Identify which cell holds the provided text, then report its (X, Y) central coordinate. 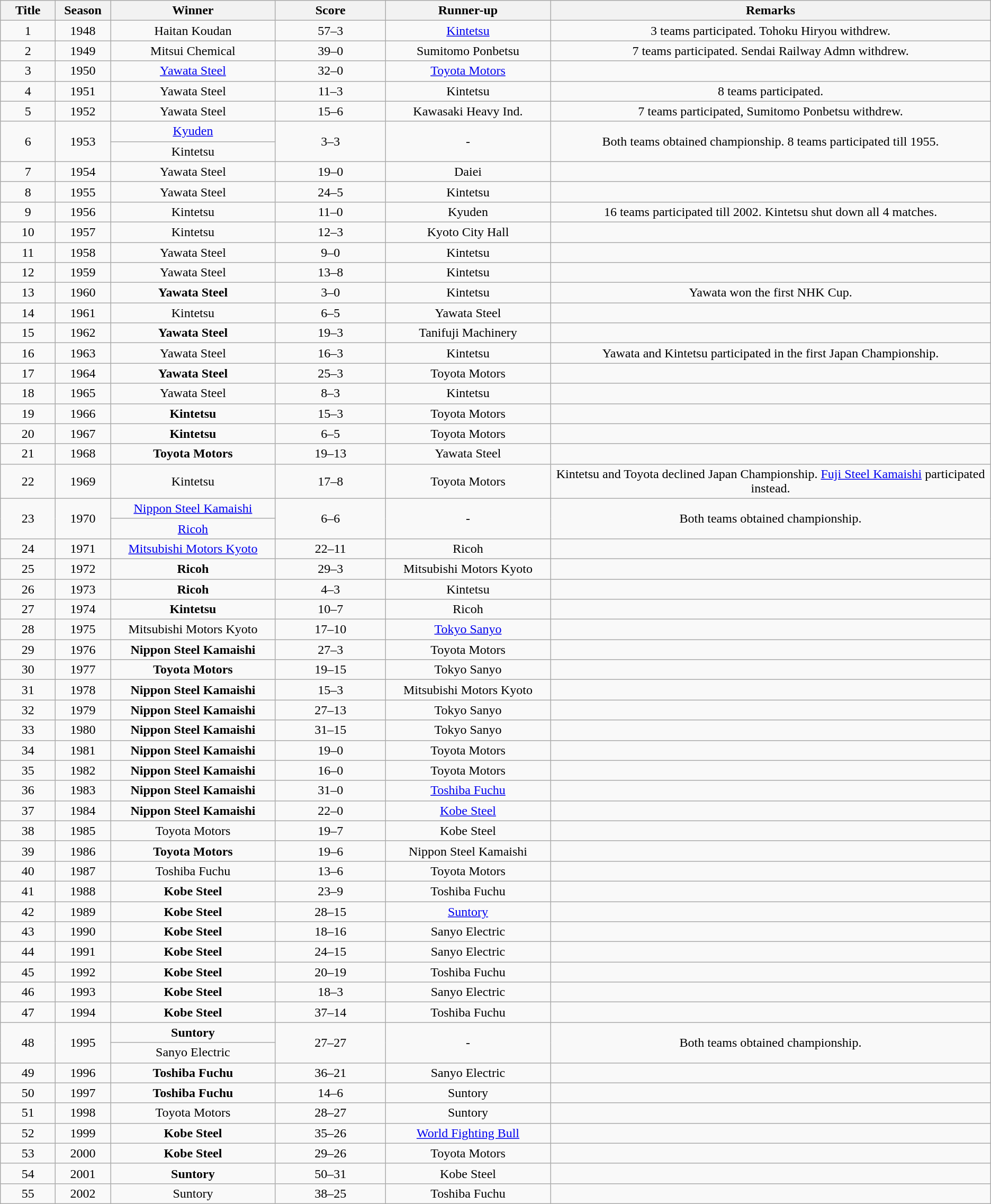
1956 (83, 212)
1960 (83, 293)
1949 (83, 51)
3 (28, 71)
1971 (83, 549)
50–31 (330, 1173)
47 (28, 1012)
35 (28, 770)
39 (28, 851)
19–6 (330, 851)
27–3 (330, 650)
37–14 (330, 1012)
13–8 (330, 273)
1975 (83, 630)
16–3 (330, 353)
1995 (83, 1043)
Remarks (771, 11)
13–6 (330, 871)
1993 (83, 992)
10–7 (330, 609)
40 (28, 871)
9 (28, 212)
1958 (83, 253)
1950 (83, 71)
1963 (83, 353)
1994 (83, 1012)
1982 (83, 770)
4–3 (330, 589)
Kawasaki Heavy Ind. (468, 111)
1955 (83, 192)
12–3 (330, 232)
Season (83, 11)
22–0 (330, 811)
Yawata and Kintetsu participated in the first Japan Championship. (771, 353)
1989 (83, 911)
16 teams participated till 2002. Kintetsu shut down all 4 matches. (771, 212)
1966 (83, 414)
16 (28, 353)
Title (28, 11)
24–15 (330, 952)
3 teams participated. Tohoku Hiryou withdrew. (771, 31)
Runner-up (468, 11)
1951 (83, 91)
13 (28, 293)
38 (28, 831)
1953 (83, 141)
42 (28, 911)
38–25 (330, 1193)
Both teams obtained championship. 8 teams participated till 1955. (771, 141)
1948 (83, 31)
16–0 (330, 770)
5 (28, 111)
17 (28, 373)
45 (28, 972)
1984 (83, 811)
Winner (193, 11)
51 (28, 1113)
21 (28, 454)
1973 (83, 589)
1968 (83, 454)
9–0 (330, 253)
1959 (83, 273)
15–6 (330, 111)
11–0 (330, 212)
Mitsui Chemical (193, 51)
6 (28, 141)
44 (28, 952)
32 (28, 710)
19 (28, 414)
1996 (83, 1073)
19–7 (330, 831)
7 teams participated. Sendai Railway Admn withdrew. (771, 51)
1970 (83, 518)
Daiei (468, 172)
1977 (83, 670)
1997 (83, 1093)
1964 (83, 373)
28 (28, 630)
1980 (83, 730)
Kyoto City Hall (468, 232)
29–26 (330, 1153)
World Fighting Bull (468, 1133)
2001 (83, 1173)
1987 (83, 871)
1981 (83, 750)
14–6 (330, 1093)
27 (28, 609)
27–27 (330, 1043)
50 (28, 1093)
31–15 (330, 730)
Haitan Koudan (193, 31)
34 (28, 750)
1978 (83, 690)
1969 (83, 481)
Sumitomo Ponbetsu (468, 51)
Score (330, 11)
25 (28, 569)
1983 (83, 790)
1991 (83, 952)
1986 (83, 851)
15 (28, 333)
29 (28, 650)
10 (28, 232)
1967 (83, 434)
28–27 (330, 1113)
14 (28, 313)
54 (28, 1173)
55 (28, 1193)
22–11 (330, 549)
1979 (83, 710)
24 (28, 549)
7 (28, 172)
1954 (83, 172)
2000 (83, 1153)
48 (28, 1043)
1972 (83, 569)
17–10 (330, 630)
1957 (83, 232)
1998 (83, 1113)
8 teams participated. (771, 91)
1976 (83, 650)
1952 (83, 111)
31 (28, 690)
1990 (83, 932)
27–13 (330, 710)
1974 (83, 609)
30 (28, 670)
36–21 (330, 1073)
1965 (83, 393)
1 (28, 31)
2 (28, 51)
19–3 (330, 333)
31–0 (330, 790)
1985 (83, 831)
28–15 (330, 911)
35–26 (330, 1133)
32–0 (330, 71)
1992 (83, 972)
41 (28, 891)
1962 (83, 333)
Tanifuji Machinery (468, 333)
11 (28, 253)
19–15 (330, 670)
6–6 (330, 518)
24–5 (330, 192)
20–19 (330, 972)
52 (28, 1133)
11–3 (330, 91)
20 (28, 434)
23 (28, 518)
17–8 (330, 481)
1961 (83, 313)
1988 (83, 891)
1999 (83, 1133)
8 (28, 192)
18–3 (330, 992)
29–3 (330, 569)
18 (28, 393)
4 (28, 91)
23–9 (330, 891)
37 (28, 811)
53 (28, 1153)
3–3 (330, 141)
46 (28, 992)
Kintetsu and Toyota declined Japan Championship. Fuji Steel Kamaishi participated instead. (771, 481)
18–16 (330, 932)
25–3 (330, 373)
33 (28, 730)
12 (28, 273)
26 (28, 589)
2002 (83, 1193)
49 (28, 1073)
39–0 (330, 51)
7 teams participated, Sumitomo Ponbetsu withdrew. (771, 111)
22 (28, 481)
8–3 (330, 393)
43 (28, 932)
Yawata won the first NHK Cup. (771, 293)
3–0 (330, 293)
19–13 (330, 454)
57–3 (330, 31)
36 (28, 790)
